Determine the [x, y] coordinate at the center of the cell enclosing the given text.  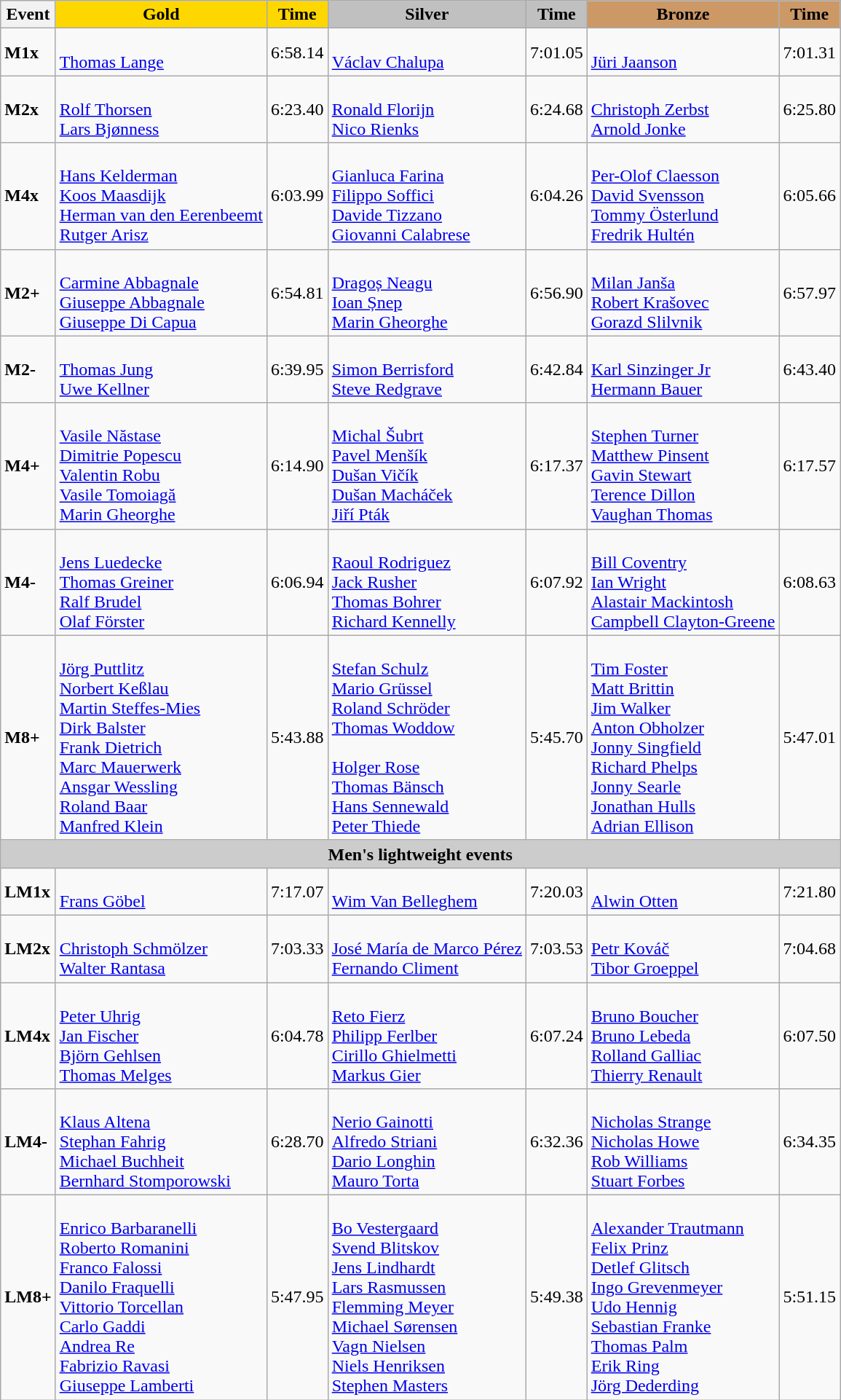
LM8+ [28, 1298]
M8+ [28, 737]
Václav Chalupa [427, 52]
5:47.95 [297, 1298]
7:01.05 [556, 52]
Rolf Thorsen Lars Bjønness [161, 109]
Men's lightweight events [421, 854]
6:07.50 [810, 1035]
6:32.36 [556, 1142]
6:34.35 [810, 1142]
Hans Kelderman Koos Maasdijk Herman van den Eerenbeemt Rutger Arisz [161, 196]
7:04.68 [810, 948]
6:07.24 [556, 1035]
6:17.37 [556, 466]
6:58.14 [297, 52]
6:54.81 [297, 293]
Stephen Turner Matthew Pinsent Gavin Stewart Terence Dillon Vaughan Thomas [683, 466]
5:43.88 [297, 737]
Alexander Trautmann Felix Prinz Detlef Glitsch Ingo Grevenmeyer Udo Hennig Sebastian Franke Thomas Palm Erik Ring Jörg Dederding [683, 1298]
Jörg Puttlitz Norbert Keßlau Martin Steffes-Mies Dirk Balster Frank Dietrich Marc Mauerwerk Ansgar Wessling Roland Baar Manfred Klein [161, 737]
6:56.90 [556, 293]
Frans Göbel [161, 892]
Nicholas Strange Nicholas Howe Rob Williams Stuart Forbes [683, 1142]
Nerio Gainotti Alfredo Striani Dario Longhin Mauro Torta [427, 1142]
Jüri Jaanson [683, 52]
6:06.94 [297, 582]
Wim Van Belleghem [427, 892]
6:08.63 [810, 582]
LM4- [28, 1142]
LM4x [28, 1035]
Michal Šubrt Pavel Menšík Dušan Vičík Dušan Macháček Jiří Pták [427, 466]
Bo Vestergaard Svend Blitskov Jens Lindhardt Lars Rasmussen Flemming Meyer Michael Sørensen Vagn Nielsen Niels Henriksen Stephen Masters [427, 1298]
6:24.68 [556, 109]
M4- [28, 582]
Milan Janša Robert Krašovec Gorazd Slilvnik [683, 293]
7:17.07 [297, 892]
Enrico Barbaranelli Roberto Romanini Franco Falossi Danilo Fraquelli Vittorio Torcellan Carlo Gaddi Andrea Re Fabrizio Ravasi Giuseppe Lamberti [161, 1298]
6:17.57 [810, 466]
Stefan Schulz Mario Grüssel Roland Schröder Thomas Woddow Holger Rose Thomas Bänsch Hans Sennewald Peter Thiede [427, 737]
Alwin Otten [683, 892]
Gianluca Farina Filippo Soffici Davide Tizzano Giovanni Calabrese [427, 196]
6:07.92 [556, 582]
Tim Foster Matt Brittin Jim Walker Anton Obholzer Jonny Singfield Richard Phelps Jonny Searle Jonathan Hulls Adrian Ellison [683, 737]
5:51.15 [810, 1298]
6:05.66 [810, 196]
5:49.38 [556, 1298]
Vasile Năstase Dimitrie Popescu Valentin Robu Vasile Tomoiagă Marin Gheorghe [161, 466]
6:28.70 [297, 1142]
Christoph Schmölzer Walter Rantasa [161, 948]
Bruno Boucher Bruno Lebeda Rolland Galliac Thierry Renault [683, 1035]
LM1x [28, 892]
6:23.40 [297, 109]
6:14.90 [297, 466]
Klaus Altena Stephan Fahrig Michael Buchheit Bernhard Stomporowski [161, 1142]
M2+ [28, 293]
Silver [427, 15]
5:45.70 [556, 737]
M2- [28, 369]
Christoph Zerbst Arnold Jonke [683, 109]
Reto Fierz Philipp Ferlber Cirillo Ghielmetti Markus Gier [427, 1035]
Thomas Jung Uwe Kellner [161, 369]
7:01.31 [810, 52]
Gold [161, 15]
Carmine Abbagnale Giuseppe Abbagnale Giuseppe Di Capua [161, 293]
Per-Olof Claesson David Svensson Tommy Österlund Fredrik Hultén [683, 196]
M4x [28, 196]
6:42.84 [556, 369]
6:25.80 [810, 109]
Bill Coventry Ian Wright Alastair Mackintosh Campbell Clayton-Greene [683, 582]
José María de Marco Pérez Fernando Climent [427, 948]
Event [28, 15]
Thomas Lange [161, 52]
Petr Kováč Tibor Groeppel [683, 948]
Jens Luedecke Thomas Greiner Ralf Brudel Olaf Förster [161, 582]
M2x [28, 109]
5:47.01 [810, 737]
7:20.03 [556, 892]
6:04.78 [297, 1035]
6:04.26 [556, 196]
6:39.95 [297, 369]
Peter Uhrig Jan Fischer Björn Gehlsen Thomas Melges [161, 1035]
M4+ [28, 466]
Raoul Rodriguez Jack Rusher Thomas Bohrer Richard Kennelly [427, 582]
6:43.40 [810, 369]
6:03.99 [297, 196]
6:57.97 [810, 293]
M1x [28, 52]
Dragoș Neagu Ioan Șnep Marin Gheorghe [427, 293]
Bronze [683, 15]
Ronald Florijn Nico Rienks [427, 109]
Karl Sinzinger Jr Hermann Bauer [683, 369]
7:03.33 [297, 948]
7:21.80 [810, 892]
Simon Berrisford Steve Redgrave [427, 369]
7:03.53 [556, 948]
LM2x [28, 948]
